Detect which cell encompasses the target text, then output its (x, y) center coordinate. 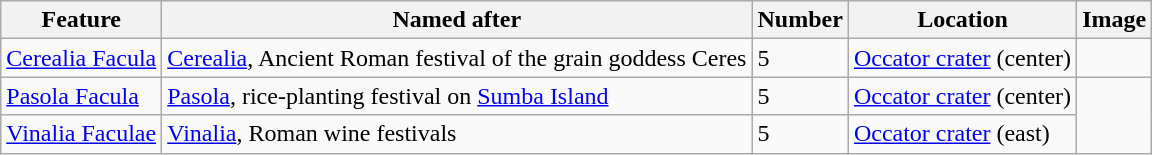
Vinalia, Roman wine festivals (457, 134)
Image (1114, 20)
Pasola, rice-planting festival on Sumba Island (457, 96)
Occator crater (east) (962, 134)
Cerealia Facula (82, 58)
Location (962, 20)
Named after (457, 20)
Pasola Facula (82, 96)
Vinalia Faculae (82, 134)
Cerealia, Ancient Roman festival of the grain goddess Ceres (457, 58)
Number (800, 20)
Feature (82, 20)
